Return the (X, Y) coordinate for the center point of the cell that contains the specified text.  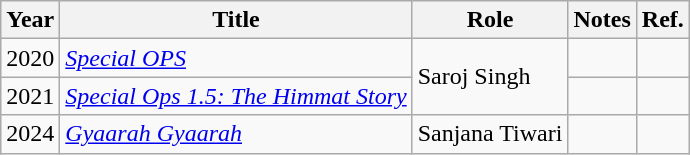
Notes (602, 20)
2020 (30, 58)
Saroj Singh (490, 77)
Role (490, 20)
Ref. (662, 20)
Year (30, 20)
2024 (30, 134)
Special OPS (236, 58)
Special Ops 1.5: The Himmat Story (236, 96)
2021 (30, 96)
Title (236, 20)
Gyaarah Gyaarah (236, 134)
Sanjana Tiwari (490, 134)
